Identify which cell holds the provided text, then report its [x, y] central coordinate. 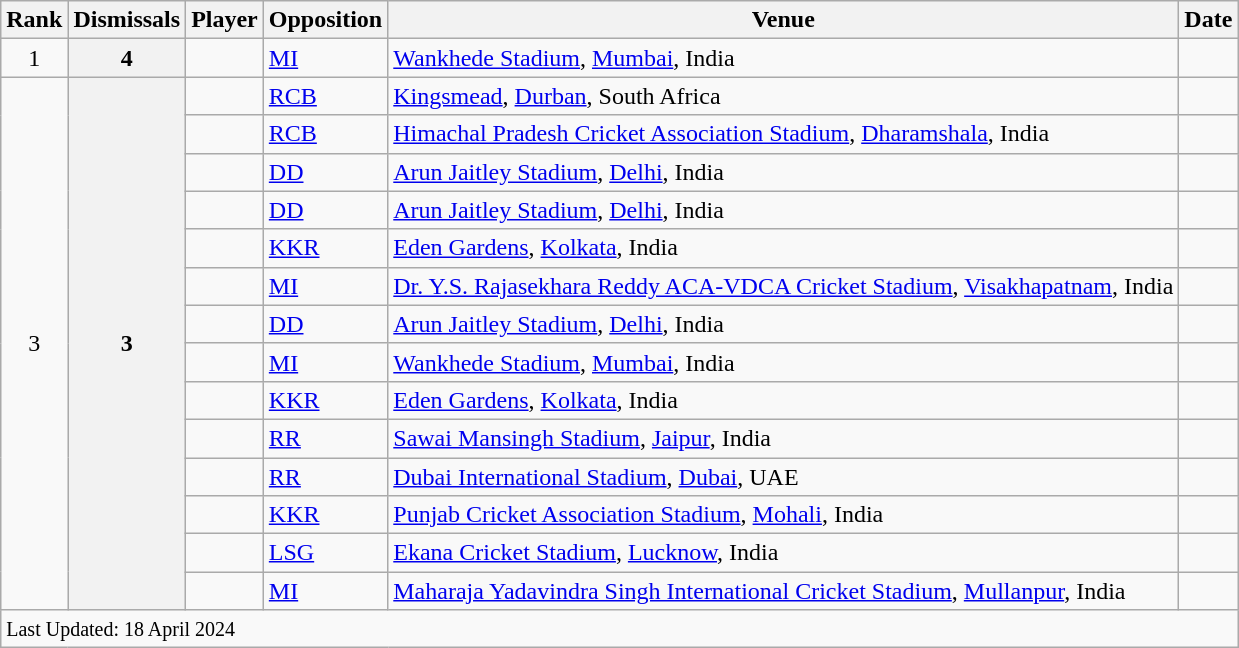
Rank [34, 20]
Punjab Cricket Association Stadium, Mohali, India [784, 515]
Last Updated: 18 April 2024 [620, 629]
Himachal Pradesh Cricket Association Stadium, Dharamshala, India [784, 134]
Maharaja Yadavindra Singh International Cricket Stadium, Mullanpur, India [784, 591]
Dismissals [127, 20]
Dubai International Stadium, Dubai, UAE [784, 477]
Date [1208, 20]
Venue [784, 20]
Dr. Y.S. Rajasekhara Reddy ACA-VDCA Cricket Stadium, Visakhapatnam, India [784, 286]
1 [34, 58]
4 [127, 58]
Opposition [325, 20]
Sawai Mansingh Stadium, Jaipur, India [784, 438]
Kingsmead, Durban, South Africa [784, 96]
LSG [325, 553]
Ekana Cricket Stadium, Lucknow, India [784, 553]
Player [225, 20]
